Detect which cell encompasses the target text, then output its [X, Y] center coordinate. 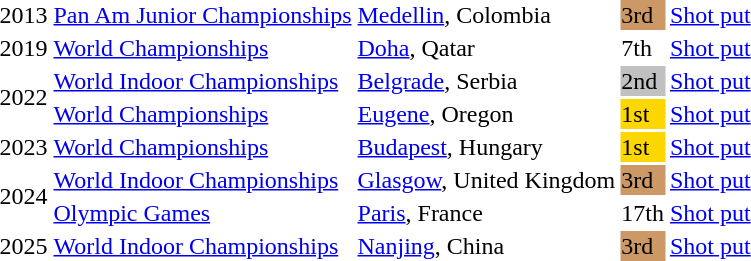
17th [643, 213]
Belgrade, Serbia [486, 81]
Nanjing, China [486, 246]
2nd [643, 81]
Glasgow, United Kingdom [486, 180]
Pan Am Junior Championships [202, 15]
Eugene, Oregon [486, 114]
Budapest, Hungary [486, 147]
7th [643, 48]
Doha, Qatar [486, 48]
Medellin, Colombia [486, 15]
Olympic Games [202, 213]
Paris, France [486, 213]
